Search for the cell housing the specified text and yield its (x, y) center coordinate. 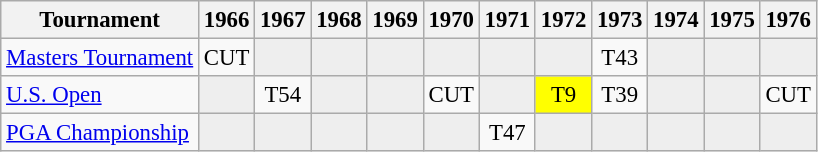
1969 (395, 20)
1972 (563, 20)
T9 (563, 95)
1970 (451, 20)
U.S. Open (100, 95)
1975 (732, 20)
1976 (788, 20)
T47 (507, 133)
1966 (227, 20)
1974 (676, 20)
Masters Tournament (100, 58)
T43 (620, 58)
PGA Championship (100, 133)
1968 (339, 20)
Tournament (100, 20)
T54 (283, 95)
1973 (620, 20)
1967 (283, 20)
T39 (620, 95)
1971 (507, 20)
